Return (X, Y) of the center of cell containing provided text 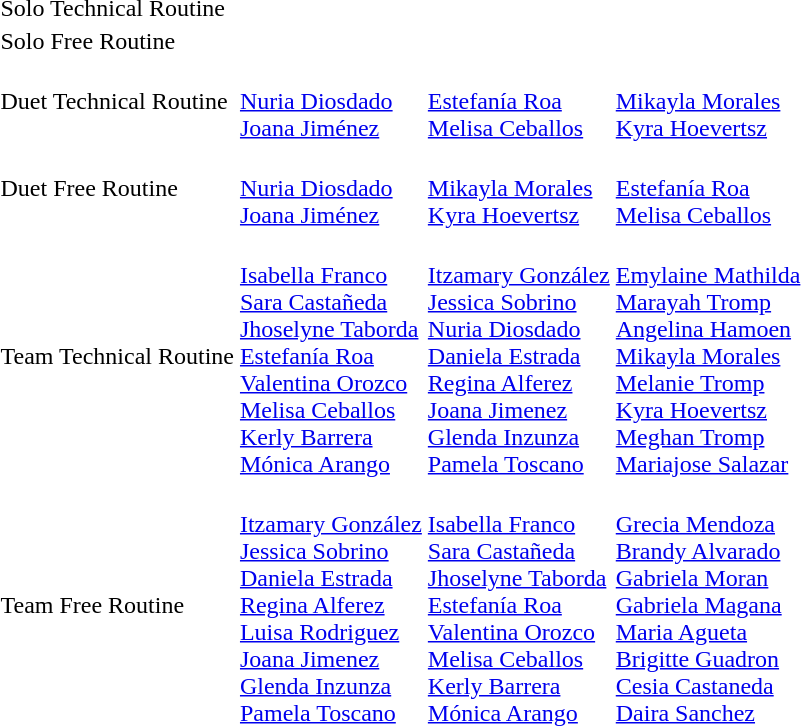
Mikayla MoralesKyra Hoevertsz (518, 188)
Estefanía RoaMelisa Ceballos (518, 101)
Itzamary GonzálezJessica SobrinoNuria DiosdadoDaniela EstradaRegina AlferezJoana JimenezGlenda InzunzaPamela Toscano (518, 356)
Isabella FrancoSara CastañedaJhoselyne TabordaEstefanía RoaValentina OrozcoMelisa CeballosKerly BarreraMónica Arango (330, 356)
